Identify which cell holds the provided text, then report its [X, Y] central coordinate. 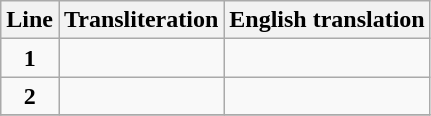
Line [30, 20]
English translation [327, 20]
1 [30, 58]
Transliteration [140, 20]
2 [30, 96]
